Extract the (x, y) coordinate from the center of the cell holding the provided text.  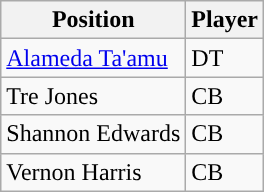
Player (225, 20)
Shannon Edwards (94, 134)
Vernon Harris (94, 172)
Position (94, 20)
Tre Jones (94, 96)
DT (225, 58)
Alameda Ta'amu (94, 58)
